For the text-containing cell, return its midpoint in (x, y) coordinate format. 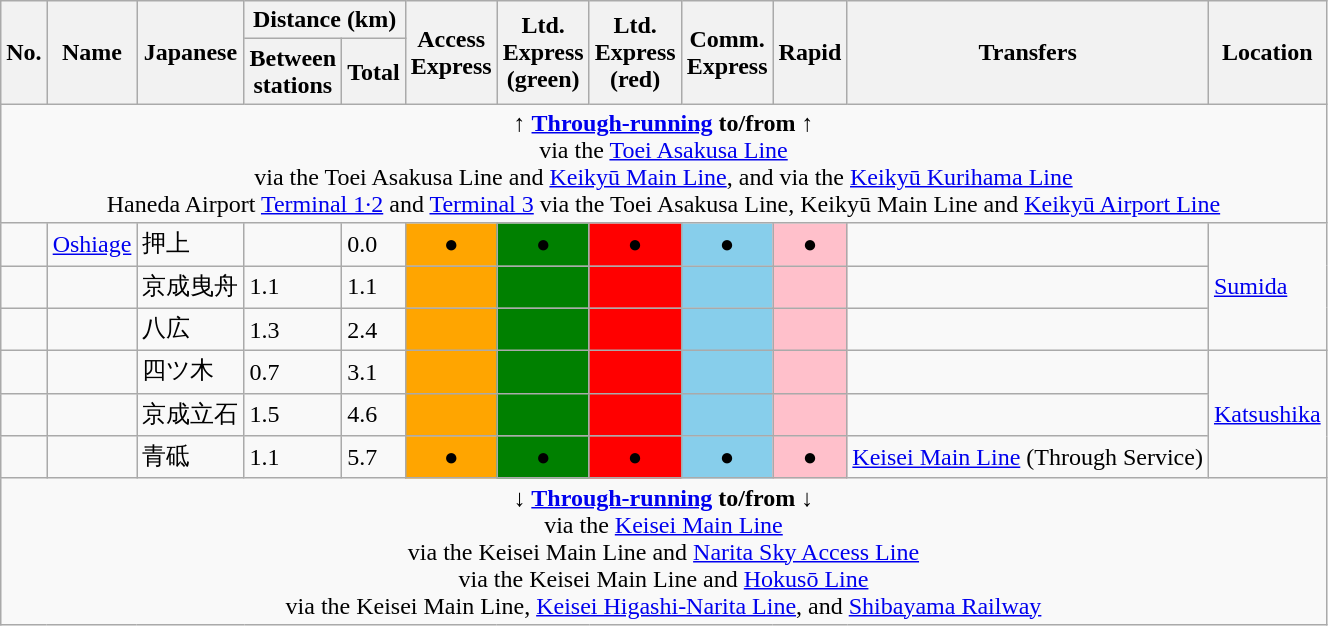
Betweenstations (293, 72)
1.3 (293, 330)
Sumida (1267, 287)
3.1 (374, 372)
青砥 (190, 458)
Oshiage (92, 244)
四ツ木 (190, 372)
Transfers (1028, 52)
0.0 (374, 244)
Katsushika (1267, 415)
Comm.Express (727, 52)
Total (374, 72)
押上 (190, 244)
2.4 (374, 330)
Location (1267, 52)
Ltd.Express(red) (635, 52)
Name (92, 52)
京成立石 (190, 414)
Distance (km) (324, 20)
5.7 (374, 458)
1.5 (293, 414)
No. (24, 52)
Keisei Main Line (Through Service) (1028, 458)
AccessExpress (451, 52)
Japanese (190, 52)
Rapid (810, 52)
Ltd.Express(green) (543, 52)
0.7 (293, 372)
八広 (190, 330)
4.6 (374, 414)
京成曳舟 (190, 288)
